From the cell containing the given text, extract its center point as (X, Y) coordinate. 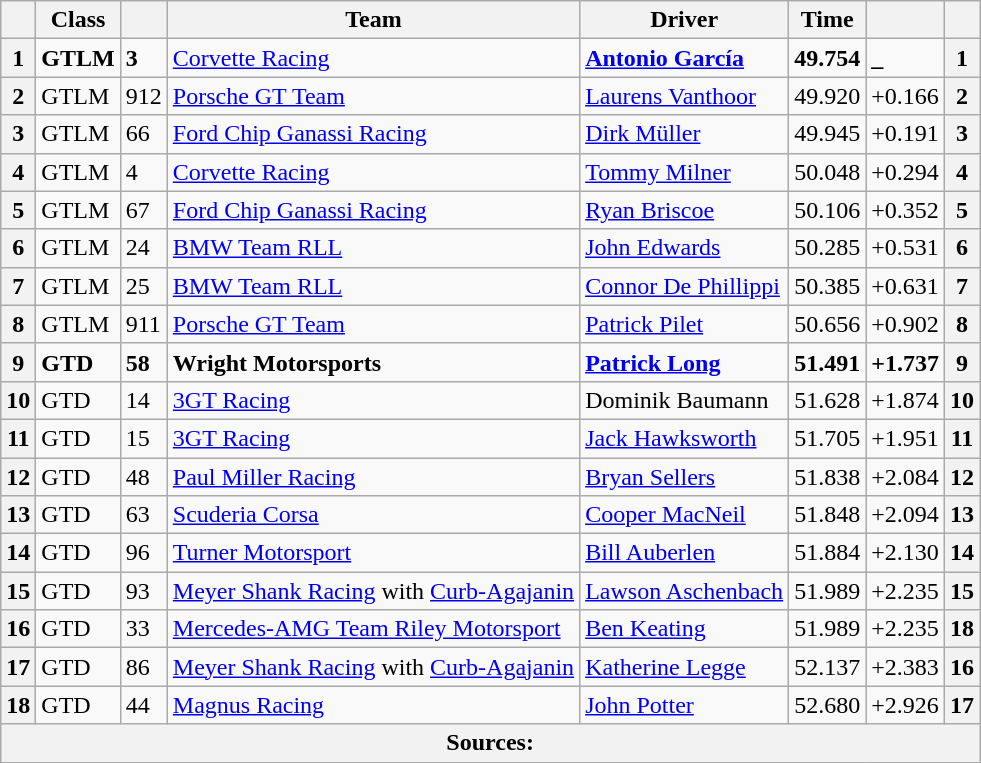
+2.130 (906, 553)
50.106 (828, 210)
Connor De Phillippi (684, 286)
+0.294 (906, 172)
50.656 (828, 324)
52.680 (828, 705)
John Edwards (684, 248)
+2.926 (906, 705)
Sources: (490, 743)
63 (144, 515)
51.628 (828, 400)
66 (144, 134)
+0.631 (906, 286)
Tommy Milner (684, 172)
912 (144, 96)
Cooper MacNeil (684, 515)
Magnus Racing (373, 705)
49.920 (828, 96)
52.137 (828, 667)
Mercedes-AMG Team Riley Motorsport (373, 629)
Driver (684, 20)
Bill Auberlen (684, 553)
Ryan Briscoe (684, 210)
49.945 (828, 134)
Paul Miller Racing (373, 477)
Lawson Aschenbach (684, 591)
25 (144, 286)
93 (144, 591)
50.385 (828, 286)
51.884 (828, 553)
911 (144, 324)
96 (144, 553)
48 (144, 477)
Team (373, 20)
67 (144, 210)
51.491 (828, 362)
86 (144, 667)
+0.166 (906, 96)
51.838 (828, 477)
+2.094 (906, 515)
+2.084 (906, 477)
51.705 (828, 438)
+1.737 (906, 362)
51.848 (828, 515)
Jack Hawksworth (684, 438)
Ben Keating (684, 629)
44 (144, 705)
Dominik Baumann (684, 400)
+0.902 (906, 324)
+0.352 (906, 210)
49.754 (828, 58)
Laurens Vanthoor (684, 96)
John Potter (684, 705)
+1.951 (906, 438)
Scuderia Corsa (373, 515)
_ (906, 58)
Class (78, 20)
Antonio García (684, 58)
58 (144, 362)
33 (144, 629)
+0.531 (906, 248)
+2.383 (906, 667)
Time (828, 20)
Turner Motorsport (373, 553)
Patrick Long (684, 362)
50.048 (828, 172)
Bryan Sellers (684, 477)
+1.874 (906, 400)
Patrick Pilet (684, 324)
Wright Motorsports (373, 362)
50.285 (828, 248)
+0.191 (906, 134)
Katherine Legge (684, 667)
24 (144, 248)
Dirk Müller (684, 134)
